Identify which cell holds the provided text, then report its [x, y] central coordinate. 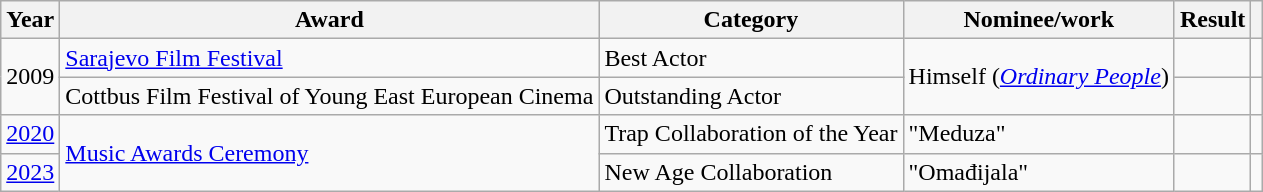
Himself (Ordinary People) [1038, 77]
Outstanding Actor [751, 96]
Category [751, 20]
Music Awards Ceremony [330, 153]
2023 [30, 172]
Best Actor [751, 58]
Trap Collaboration of the Year [751, 134]
Sarajevo Film Festival [330, 58]
"Omađijala" [1038, 172]
Nominee/work [1038, 20]
Year [30, 20]
Award [330, 20]
2020 [30, 134]
2009 [30, 77]
New Age Collaboration [751, 172]
Cottbus Film Festival of Young East European Cinema [330, 96]
Result [1212, 20]
"Meduza" [1038, 134]
